Determine the (X, Y) coordinate at the center of the cell enclosing the given text.  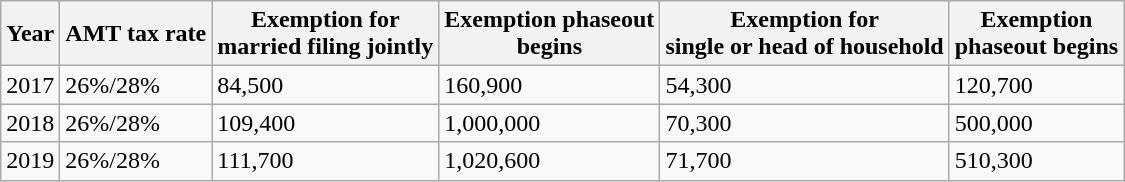
2018 (30, 123)
Exemptionphaseout begins (1036, 34)
54,300 (804, 85)
510,300 (1036, 161)
Exemption formarried filing jointly (326, 34)
1,020,600 (550, 161)
Exemption phaseoutbegins (550, 34)
AMT tax rate (136, 34)
2019 (30, 161)
2017 (30, 85)
Year (30, 34)
120,700 (1036, 85)
70,300 (804, 123)
109,400 (326, 123)
71,700 (804, 161)
111,700 (326, 161)
84,500 (326, 85)
1,000,000 (550, 123)
Exemption forsingle or head of household (804, 34)
500,000 (1036, 123)
160,900 (550, 85)
